Capture the cell that displays the provided text and extract its [X, Y] central coordinate. 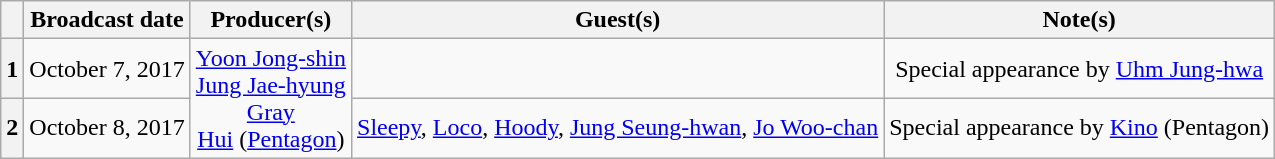
Yoon Jong-shinJung Jae-hyungGrayHui (Pentagon) [270, 98]
1 [12, 69]
October 8, 2017 [107, 128]
Note(s) [1080, 20]
Broadcast date [107, 20]
Guest(s) [618, 20]
Sleepy, Loco, Hoody, Jung Seung-hwan, Jo Woo-chan [618, 128]
2 [12, 128]
Special appearance by Uhm Jung-hwa [1080, 69]
Special appearance by Kino (Pentagon) [1080, 128]
Producer(s) [270, 20]
October 7, 2017 [107, 69]
